Return the [X, Y] coordinate for the center point of the cell that contains the specified text.  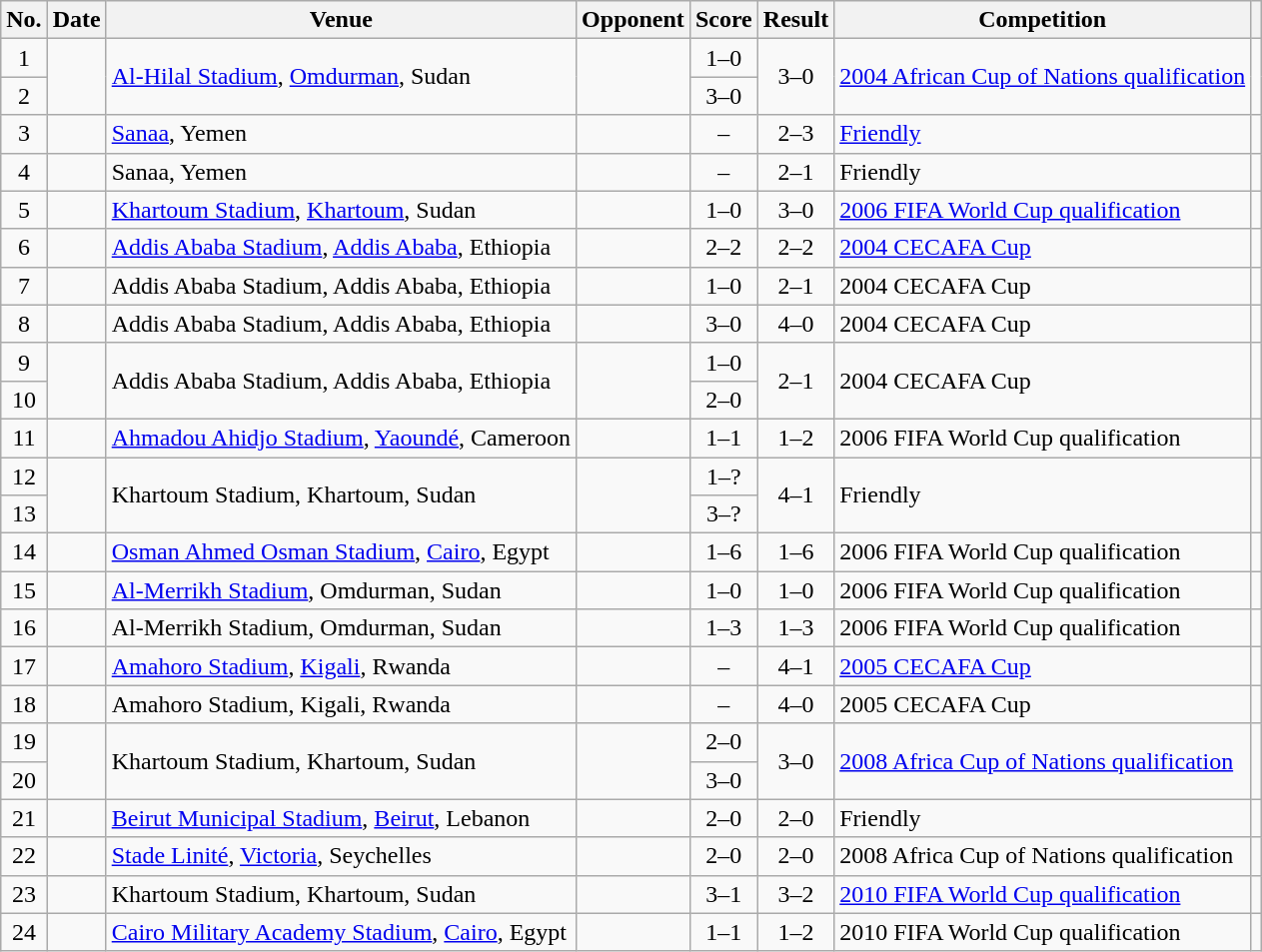
11 [24, 438]
3–? [723, 514]
4 [24, 172]
Cairo Military Academy Stadium, Cairo, Egypt [341, 932]
14 [24, 552]
1–? [723, 476]
Al-Hilal Stadium, Omdurman, Sudan [341, 77]
12 [24, 476]
Result [795, 20]
2004 African Cup of Nations qualification [1043, 77]
2 [24, 96]
2–3 [795, 134]
No. [24, 20]
10 [24, 400]
9 [24, 362]
19 [24, 742]
23 [24, 894]
18 [24, 704]
Ahmadou Ahidjo Stadium, Yaoundé, Cameroon [341, 438]
21 [24, 818]
Venue [341, 20]
Opponent [633, 20]
3–2 [795, 894]
16 [24, 628]
7 [24, 286]
Competition [1043, 20]
Stade Linité, Victoria, Seychelles [341, 856]
5 [24, 210]
6 [24, 248]
Score [723, 20]
1 [24, 58]
Beirut Municipal Stadium, Beirut, Lebanon [341, 818]
24 [24, 932]
20 [24, 780]
13 [24, 514]
8 [24, 324]
22 [24, 856]
17 [24, 666]
Osman Ahmed Osman Stadium, Cairo, Egypt [341, 552]
3–1 [723, 894]
Date [76, 20]
15 [24, 590]
3 [24, 134]
